Return the [X, Y] coordinate for the center point of the cell that contains the specified text.  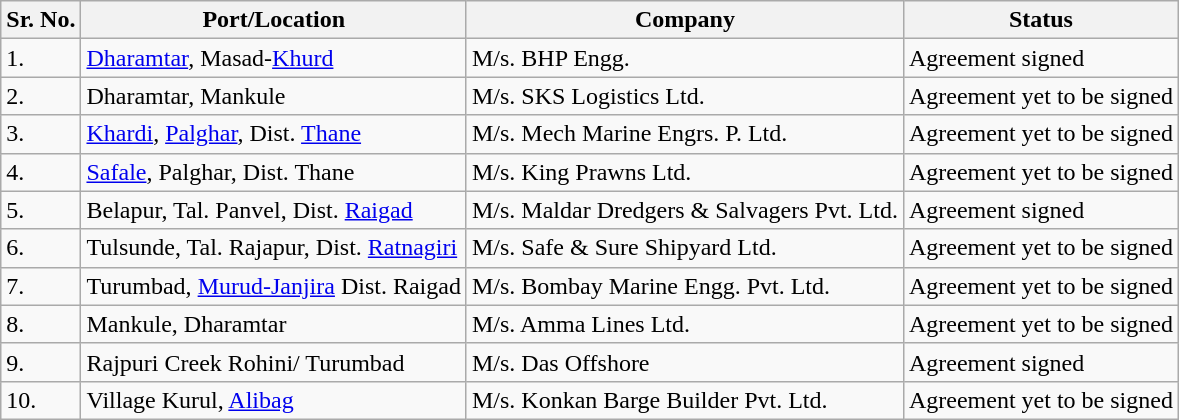
M/s. Konkan Barge Builder Pvt. Ltd. [684, 400]
Tulsunde, Tal. Rajapur, Dist. Ratnagiri [274, 248]
Sr. No. [41, 20]
Mankule, Dharamtar [274, 324]
8. [41, 324]
Dharamtar, Masad-Khurd [274, 58]
M/s. Das Offshore [684, 362]
M/s. SKS Logistics Ltd. [684, 96]
1. [41, 58]
2. [41, 96]
Port/Location [274, 20]
Village Kurul, Alibag [274, 400]
Turumbad, Murud-Janjira Dist. Raigad [274, 286]
6. [41, 248]
Khardi, Palghar, Dist. Thane [274, 134]
7. [41, 286]
4. [41, 172]
Dharamtar, Mankule [274, 96]
10. [41, 400]
M/s. Mech Marine Engrs. P. Ltd. [684, 134]
Status [1040, 20]
5. [41, 210]
3. [41, 134]
Company [684, 20]
M/s. Bombay Marine Engg. Pvt. Ltd. [684, 286]
M/s. BHP Engg. [684, 58]
M/s. King Prawns Ltd. [684, 172]
M/s. Safe & Sure Shipyard Ltd. [684, 248]
Belapur, Tal. Panvel, Dist. Raigad [274, 210]
M/s. Amma Lines Ltd. [684, 324]
Rajpuri Creek Rohini/ Turumbad [274, 362]
M/s. Maldar Dredgers & Salvagers Pvt. Ltd. [684, 210]
9. [41, 362]
Safale, Palghar, Dist. Thane [274, 172]
